Search for the cell housing the specified text and yield its (x, y) center coordinate. 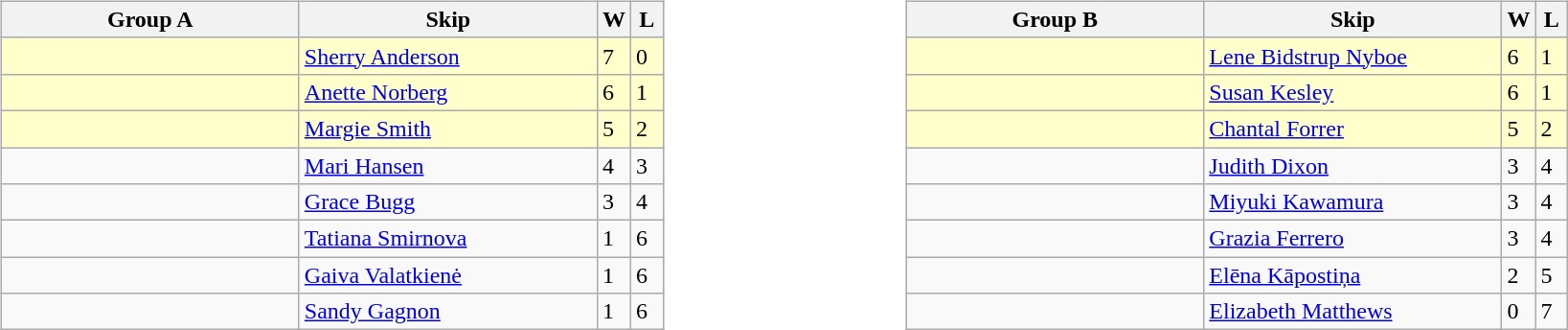
Group A (149, 19)
Tatiana Smirnova (448, 239)
Gaiva Valatkienė (448, 275)
Anette Norberg (448, 92)
Group B (1056, 19)
Elēna Kāpostiņa (1352, 275)
Miyuki Kawamura (1352, 202)
Sherry Anderson (448, 56)
Elizabeth Matthews (1352, 312)
Mari Hansen (448, 166)
Judith Dixon (1352, 166)
Susan Kesley (1352, 92)
Lene Bidstrup Nyboe (1352, 56)
Grace Bugg (448, 202)
Grazia Ferrero (1352, 239)
Sandy Gagnon (448, 312)
Chantal Forrer (1352, 129)
Margie Smith (448, 129)
